Determine the (X, Y) coordinate at the center of the cell enclosing the given text.  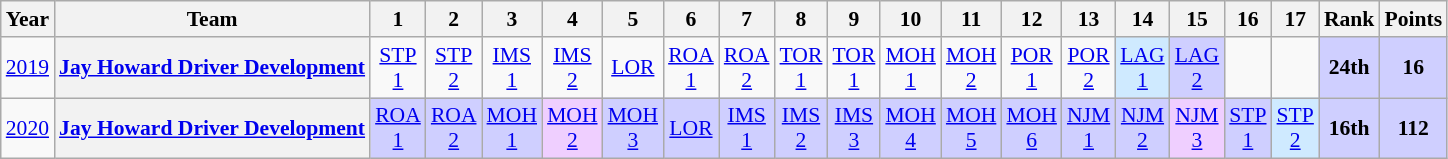
LAG2 (1197, 68)
Points (1413, 19)
LAG1 (1142, 68)
NJM3 (1197, 128)
2020 (28, 128)
6 (691, 19)
9 (854, 19)
5 (634, 19)
MOH5 (972, 128)
MOH3 (634, 128)
MOH6 (1032, 128)
112 (1413, 128)
MOH4 (910, 128)
3 (512, 19)
7 (747, 19)
2 (454, 19)
14 (1142, 19)
11 (972, 19)
NJM1 (1088, 128)
2019 (28, 68)
10 (910, 19)
12 (1032, 19)
4 (572, 19)
24th (1350, 68)
16th (1350, 128)
IMS3 (854, 128)
POR2 (1088, 68)
Rank (1350, 19)
8 (802, 19)
1 (398, 19)
13 (1088, 19)
Team (212, 19)
15 (1197, 19)
17 (1296, 19)
Year (28, 19)
POR1 (1032, 68)
NJM2 (1142, 128)
